Locate the cell with the specified text and output its [x, y] center coordinate. 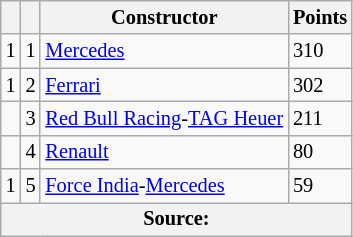
5 [31, 186]
80 [320, 152]
3 [31, 118]
Mercedes [164, 51]
Red Bull Racing-TAG Heuer [164, 118]
302 [320, 85]
Ferrari [164, 85]
211 [320, 118]
Points [320, 17]
Renault [164, 152]
2 [31, 85]
59 [320, 186]
Force India-Mercedes [164, 186]
Constructor [164, 17]
Source: [176, 219]
310 [320, 51]
4 [31, 152]
